Extract the [x, y] coordinate from the center of the cell holding the provided text.  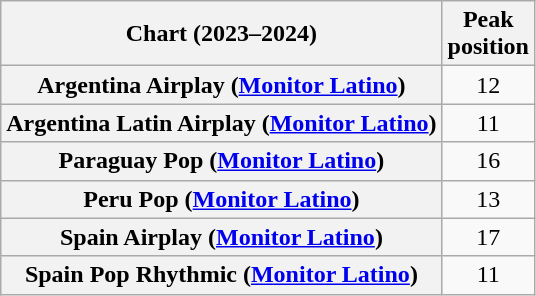
Peakposition [488, 34]
Paraguay Pop (Monitor Latino) [222, 161]
Argentina Airplay (Monitor Latino) [222, 85]
13 [488, 199]
Chart (2023–2024) [222, 34]
16 [488, 161]
Argentina Latin Airplay (Monitor Latino) [222, 123]
17 [488, 237]
Spain Pop Rhythmic (Monitor Latino) [222, 275]
12 [488, 85]
Spain Airplay (Monitor Latino) [222, 237]
Peru Pop (Monitor Latino) [222, 199]
